Output the [x, y] coordinate of the center of the cell containing the given text.  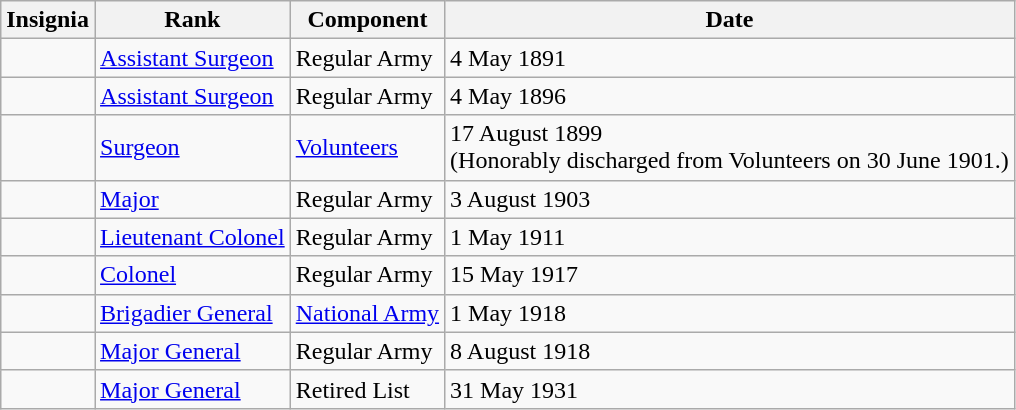
Colonel [193, 275]
Date [730, 20]
4 May 1896 [730, 96]
1 May 1911 [730, 237]
National Army [367, 313]
3 August 1903 [730, 199]
Surgeon [193, 148]
4 May 1891 [730, 58]
Lieutenant Colonel [193, 237]
15 May 1917 [730, 275]
Component [367, 20]
31 May 1931 [730, 389]
17 August 1899(Honorably discharged from Volunteers on 30 June 1901.) [730, 148]
Rank [193, 20]
Brigadier General [193, 313]
Retired List [367, 389]
Major [193, 199]
8 August 1918 [730, 351]
1 May 1918 [730, 313]
Insignia [48, 20]
Volunteers [367, 148]
